Determine the [X, Y] coordinate at the center of the cell enclosing the given text.  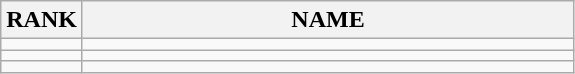
RANK [42, 20]
NAME [328, 20]
